For the text-containing cell, return its midpoint in (X, Y) coordinate format. 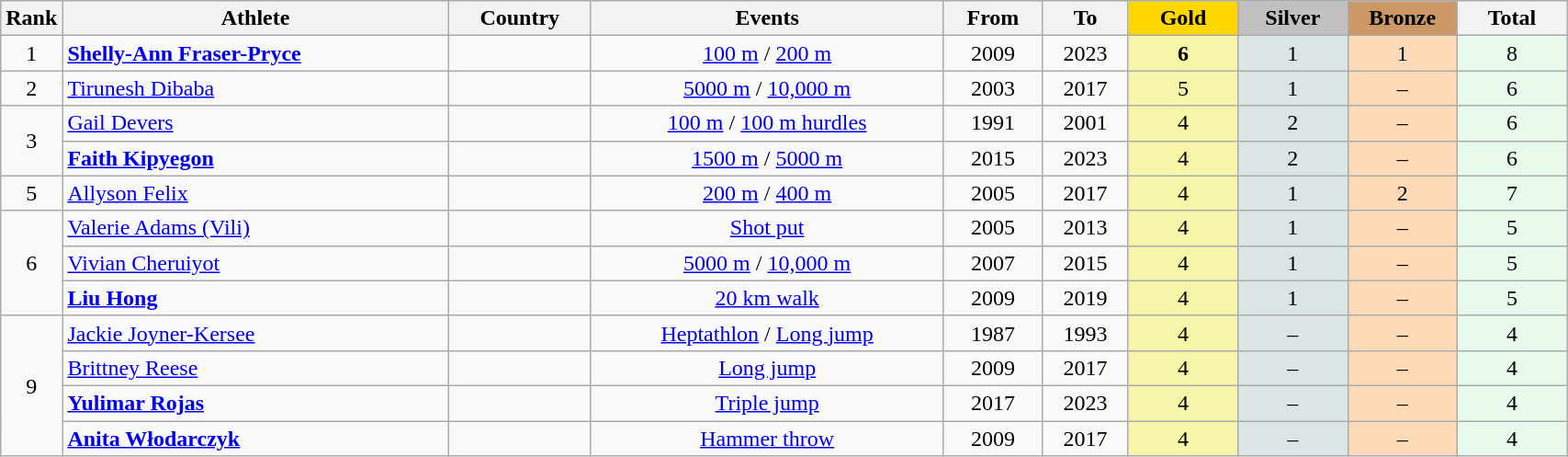
Vivian Cheruiyot (255, 263)
Shot put (767, 228)
Liu Hong (255, 298)
Brittney Reese (255, 368)
Events (767, 18)
1993 (1086, 333)
20 km walk (767, 298)
Jackie Joyner-Kersee (255, 333)
Hammer throw (767, 439)
8 (1512, 53)
Long jump (767, 368)
Tirunesh Dibaba (255, 88)
2003 (993, 88)
Athlete (255, 18)
2019 (1086, 298)
9 (31, 385)
Yulimar Rojas (255, 403)
100 m / 200 m (767, 53)
Anita Włodarczyk (255, 439)
2001 (1086, 123)
Country (520, 18)
Gail Devers (255, 123)
From (993, 18)
200 m / 400 m (767, 193)
Allyson Felix (255, 193)
Valerie Adams (Vili) (255, 228)
100 m / 100 m hurdles (767, 123)
Heptathlon / Long jump (767, 333)
Total (1512, 18)
Shelly-Ann Fraser-Pryce (255, 53)
1500 m / 5000 m (767, 158)
Rank (31, 18)
1991 (993, 123)
2013 (1086, 228)
Silver (1293, 18)
To (1086, 18)
2007 (993, 263)
7 (1512, 193)
1987 (993, 333)
3 (31, 141)
Triple jump (767, 403)
Bronze (1402, 18)
Faith Kipyegon (255, 158)
Gold (1183, 18)
